Extract the [x, y] coordinate from the center of the cell holding the provided text.  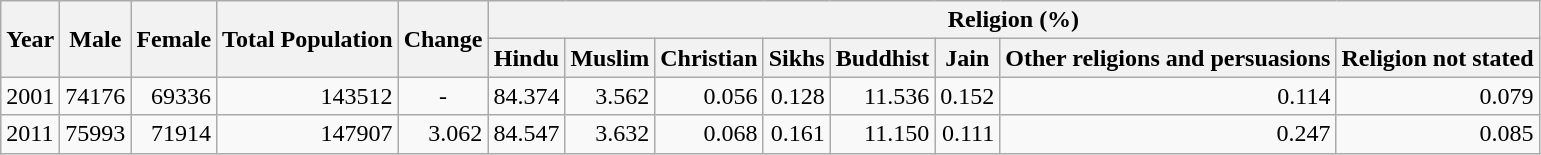
Jain [968, 58]
2011 [30, 134]
3.562 [610, 96]
Religion not stated [1438, 58]
147907 [308, 134]
84.374 [526, 96]
Female [174, 39]
Other religions and persuasions [1168, 58]
3.632 [610, 134]
75993 [96, 134]
11.150 [882, 134]
0.111 [968, 134]
0.056 [709, 96]
Sikhs [796, 58]
0.079 [1438, 96]
Religion (%) [1014, 20]
Hindu [526, 58]
74176 [96, 96]
0.068 [709, 134]
Total Population [308, 39]
0.128 [796, 96]
0.085 [1438, 134]
69336 [174, 96]
Year [30, 39]
0.152 [968, 96]
Muslim [610, 58]
71914 [174, 134]
Change [443, 39]
11.536 [882, 96]
2001 [30, 96]
Buddhist [882, 58]
- [443, 96]
0.114 [1168, 96]
Male [96, 39]
0.161 [796, 134]
Christian [709, 58]
3.062 [443, 134]
143512 [308, 96]
84.547 [526, 134]
0.247 [1168, 134]
